Return the (x, y) coordinate for the center point of the cell that contains the specified text.  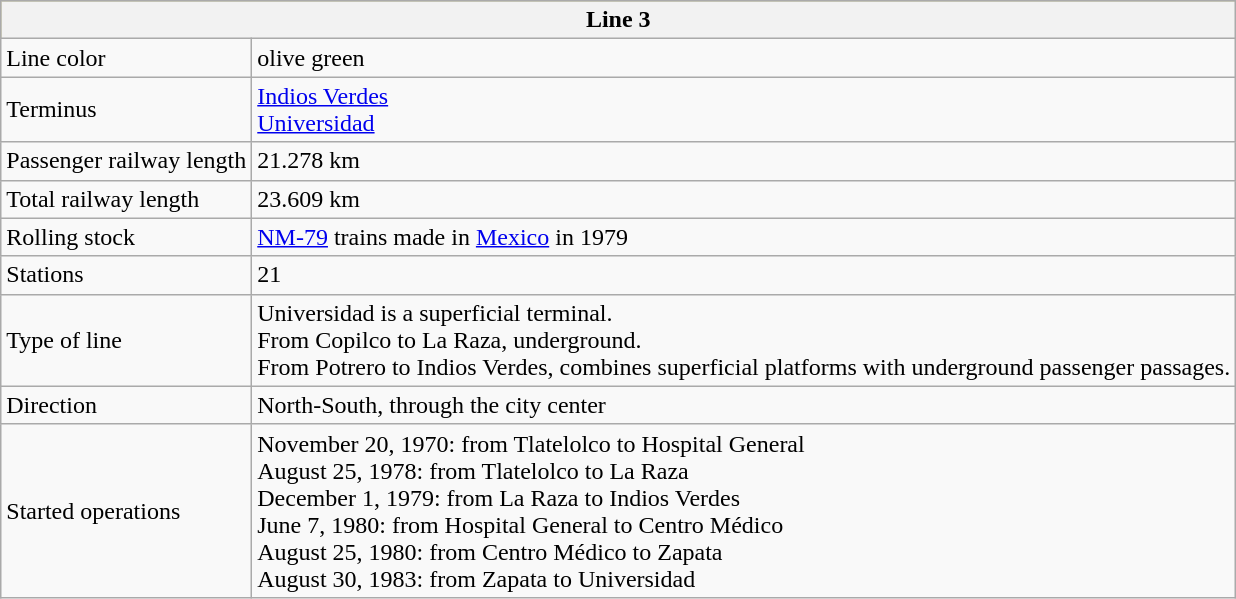
Started operations (126, 510)
Direction (126, 405)
North-South, through the city center (744, 405)
Line color (126, 58)
Line 3 (618, 20)
Rolling stock (126, 237)
Total railway length (126, 199)
21.278 km (744, 161)
Stations (126, 275)
Indios Verdes Universidad (744, 110)
Terminus (126, 110)
NM-79 trains made in Mexico in 1979 (744, 237)
Passenger railway length (126, 161)
23.609 km (744, 199)
olive green (744, 58)
Type of line (126, 340)
21 (744, 275)
